Output the [X, Y] coordinate of the center of the cell containing the given text.  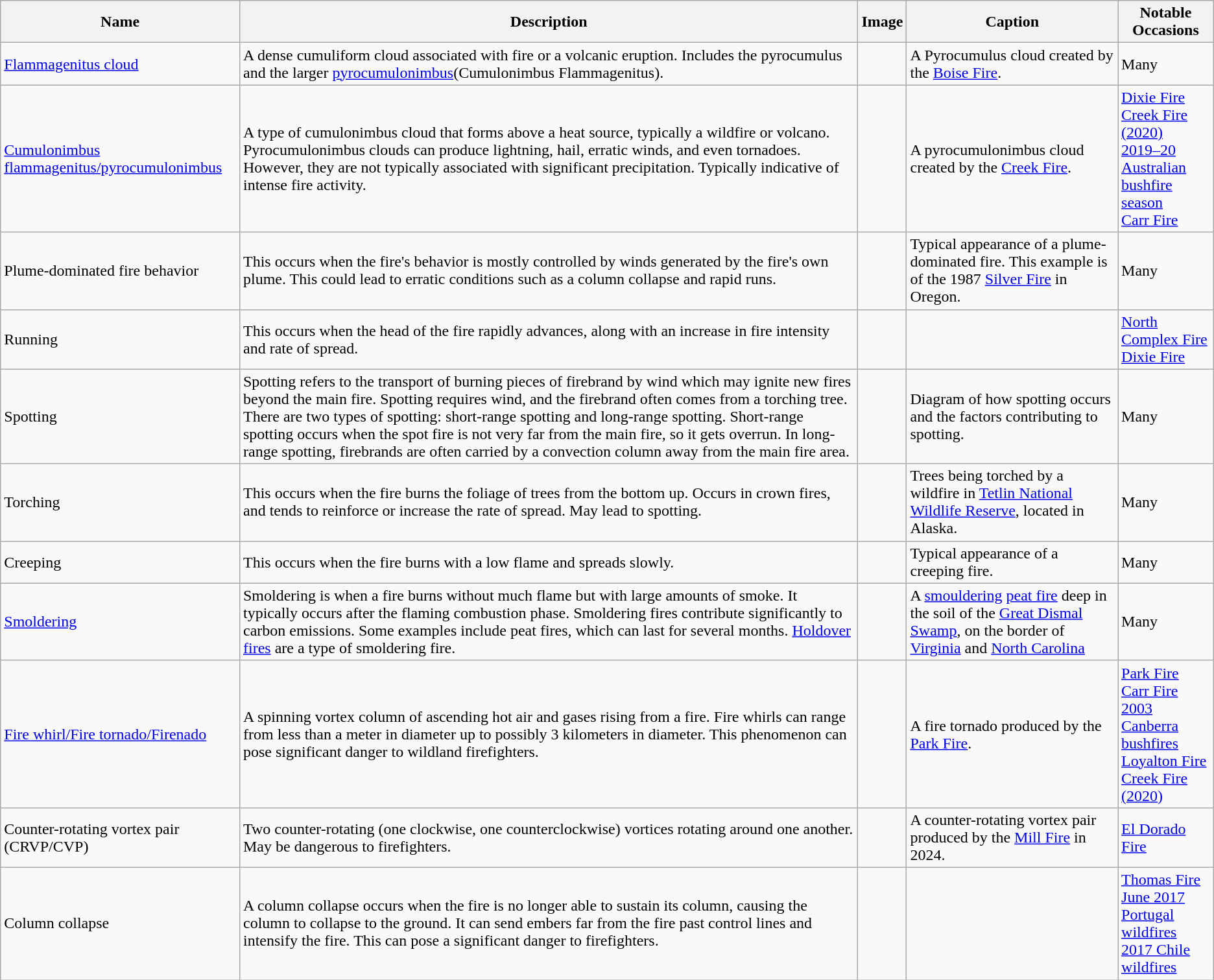
Smoldering [121, 621]
Name [121, 22]
Park FireCarr Fire2003 Canberra bushfiresLoyalton FireCreek Fire (2020) [1166, 734]
Diagram of how spotting occurs and the factors contributing to spotting. [1012, 416]
A pyrocumulonimbus cloud created by the Creek Fire. [1012, 158]
Torching [121, 502]
Fire whirl/Fire tornado/Firenado [121, 734]
Column collapse [121, 924]
A Pyrocumulus cloud created by the Boise Fire. [1012, 64]
Two counter-rotating (one clockwise, one counterclockwise) vortices rotating around one another. May be dangerous to firefighters. [549, 837]
El Dorado Fire [1166, 837]
Plume-dominated fire behavior [121, 271]
Spotting [121, 416]
A counter-rotating vortex pair produced by the Mill Fire in 2024. [1012, 837]
Thomas FireJune 2017 Portugal wildfires2017 Chile wildfires [1166, 924]
Typical appearance of a creeping fire. [1012, 562]
Cumulonimbus flammagenitus/pyrocumulonimbus [121, 158]
A fire tornado produced by the Park Fire. [1012, 734]
Caption [1012, 22]
Typical appearance of a plume-dominated fire. This example is of the 1987 Silver Fire in Oregon. [1012, 271]
Counter-rotating vortex pair (CRVP/CVP) [121, 837]
Running [121, 339]
North Complex FireDixie Fire [1166, 339]
Trees being torched by a wildfire in Tetlin National Wildlife Reserve, located in Alaska. [1012, 502]
Image [882, 22]
Flammagenitus cloud [121, 64]
This occurs when the head of the fire rapidly advances, along with an increase in fire intensity and rate of spread. [549, 339]
Notable Occasions [1166, 22]
Creeping [121, 562]
Dixie FireCreek Fire (2020)2019–20 Australian bushfire seasonCarr Fire [1166, 158]
This occurs when the fire burns with a low flame and spreads slowly. [549, 562]
A smouldering peat fire deep in the soil of the Great Dismal Swamp, on the border of Virginia and North Carolina [1012, 621]
Description [549, 22]
